Pinpoint the cell where the given text exists, returning its (X, Y) midpoint coordinate. 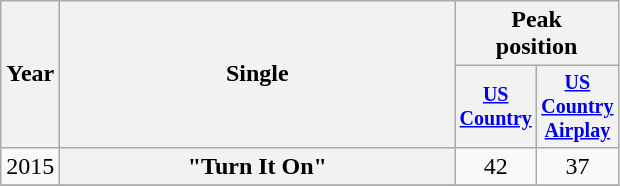
Peak position (536, 34)
US Country (496, 106)
Single (258, 74)
US Country Airplay (578, 106)
Year (30, 74)
37 (578, 166)
2015 (30, 166)
"Turn It On" (258, 166)
42 (496, 166)
